Return (X, Y) of the center of cell containing provided text 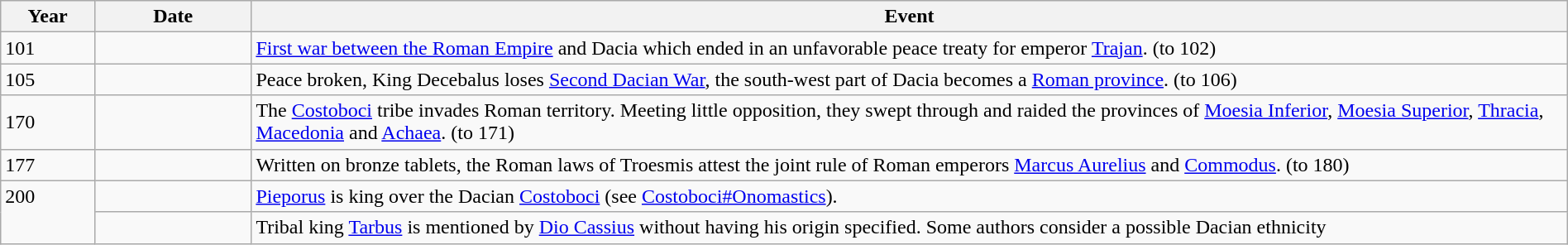
200 (48, 212)
Date (172, 17)
Year (48, 17)
Event (910, 17)
Peace broken, King Decebalus loses Second Dacian War, the south-west part of Dacia becomes a Roman province. (to 106) (910, 79)
Written on bronze tablets, the Roman laws of Troesmis attest the joint rule of Roman emperors Marcus Aurelius and Commodus. (to 180) (910, 165)
101 (48, 48)
170 (48, 122)
177 (48, 165)
Pieporus is king over the Dacian Costoboci (see Costoboci#Onomastics). (910, 196)
Tribal king Tarbus is mentioned by Dio Cassius without having his origin specified. Some authors consider a possible Dacian ethnicity (910, 228)
105 (48, 79)
First war between the Roman Empire and Dacia which ended in an unfavorable peace treaty for emperor Trajan. (to 102) (910, 48)
